Return [x, y] of the center of cell containing provided text 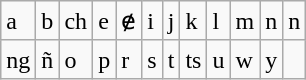
o [76, 59]
l [218, 21]
ng [18, 59]
j [171, 21]
ts [194, 59]
k [194, 21]
ch [76, 21]
u [218, 59]
s [152, 59]
m [245, 21]
t [171, 59]
ɇ [129, 21]
e [104, 21]
b [48, 21]
a [18, 21]
ñ [48, 59]
y [272, 59]
w [245, 59]
p [104, 59]
i [152, 21]
r [129, 59]
